Provide the [x, y] coordinate of the cell's center where the given text is located.  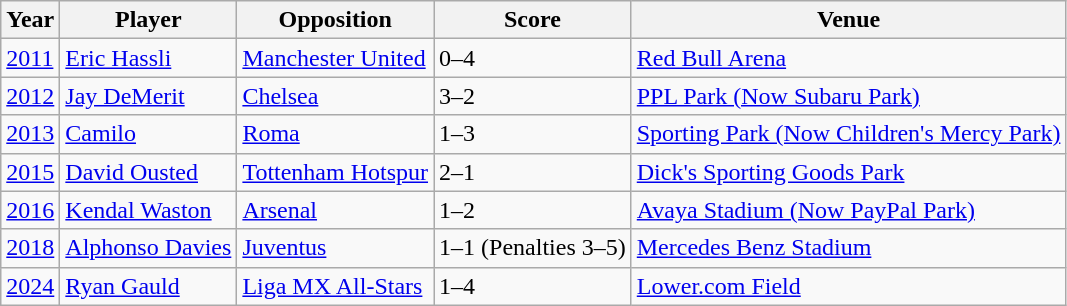
Chelsea [336, 96]
Arsenal [336, 210]
Avaya Stadium (Now PayPal Park) [848, 210]
Venue [848, 20]
Camilo [148, 134]
2018 [30, 248]
3–2 [533, 96]
Juventus [336, 248]
Sporting Park (Now Children's Mercy Park) [848, 134]
1–4 [533, 286]
Kendal Waston [148, 210]
Eric Hassli [148, 58]
Jay DeMerit [148, 96]
1–3 [533, 134]
2012 [30, 96]
2016 [30, 210]
2–1 [533, 172]
Manchester United [336, 58]
2015 [30, 172]
Roma [336, 134]
Red Bull Arena [848, 58]
2011 [30, 58]
Lower.com Field [848, 286]
David Ousted [148, 172]
Year [30, 20]
2024 [30, 286]
Alphonso Davies [148, 248]
Dick's Sporting Goods Park [848, 172]
Tottenham Hotspur [336, 172]
Score [533, 20]
PPL Park (Now Subaru Park) [848, 96]
1–2 [533, 210]
Liga MX All-Stars [336, 286]
2013 [30, 134]
Mercedes Benz Stadium [848, 248]
Ryan Gauld [148, 286]
1–1 (Penalties 3–5) [533, 248]
Player [148, 20]
Opposition [336, 20]
0–4 [533, 58]
